Search for the cell housing the specified text and yield its [x, y] center coordinate. 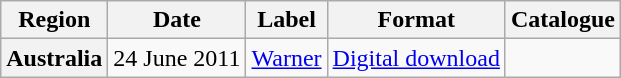
Label [286, 20]
Region [54, 20]
Warner [286, 58]
24 June 2011 [177, 58]
Australia [54, 58]
Format [416, 20]
Digital download [416, 58]
Catalogue [562, 20]
Date [177, 20]
